For the text-containing cell, return its midpoint in [X, Y] coordinate format. 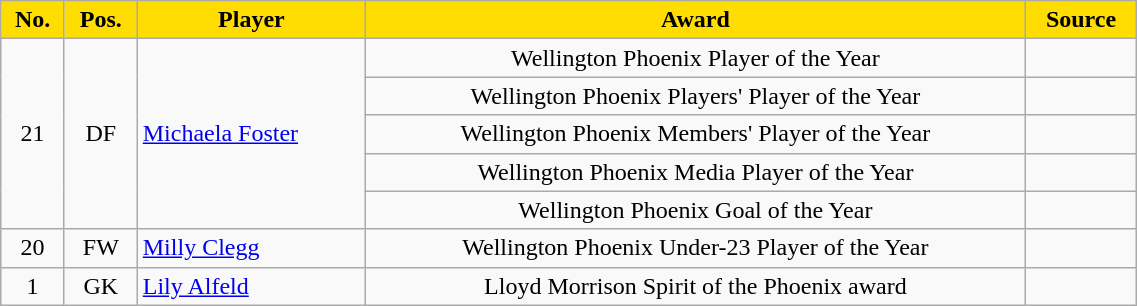
Wellington Phoenix Members' Player of the Year [696, 134]
Lloyd Morrison Spirit of the Phoenix award [696, 286]
Source [1081, 20]
Wellington Phoenix Media Player of the Year [696, 172]
21 [33, 134]
Michaela Foster [251, 134]
Wellington Phoenix Under-23 Player of the Year [696, 248]
No. [33, 20]
Wellington Phoenix Players' Player of the Year [696, 96]
GK [100, 286]
Pos. [100, 20]
Wellington Phoenix Goal of the Year [696, 210]
Player [251, 20]
Award [696, 20]
20 [33, 248]
Milly Clegg [251, 248]
Wellington Phoenix Player of the Year [696, 58]
DF [100, 134]
Lily Alfeld [251, 286]
1 [33, 286]
FW [100, 248]
